For the text-containing cell, return its midpoint in (x, y) coordinate format. 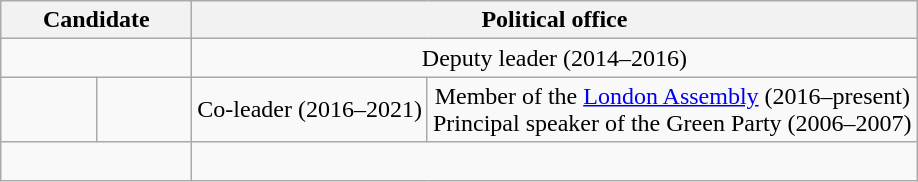
Member of the London Assembly (2016–present)Principal speaker of the Green Party (2006–2007) (672, 110)
Deputy leader (2014–2016) (554, 58)
Political office (554, 20)
Co-leader (2016–2021) (310, 110)
Candidate (96, 20)
